Capture the cell that displays the provided text and extract its [X, Y] central coordinate. 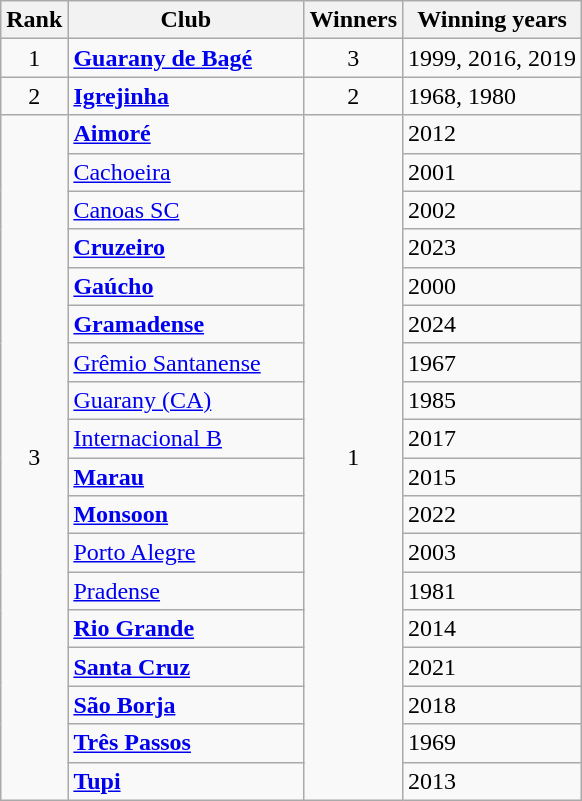
2015 [492, 477]
Club [186, 20]
Guarany (CA) [186, 400]
2024 [492, 324]
Winners [354, 20]
Rio Grande [186, 629]
Gramadense [186, 324]
2014 [492, 629]
1981 [492, 591]
1969 [492, 743]
1999, 2016, 2019 [492, 58]
Guarany de Bagé [186, 58]
Cachoeira [186, 172]
Monsoon [186, 515]
2001 [492, 172]
2000 [492, 286]
1985 [492, 400]
São Borja [186, 705]
2002 [492, 210]
Pradense [186, 591]
Winning years [492, 20]
Grêmio Santanense [186, 362]
Cruzeiro [186, 248]
2013 [492, 781]
Igrejinha [186, 96]
1967 [492, 362]
Rank [34, 20]
Porto Alegre [186, 553]
2003 [492, 553]
Aimoré [186, 134]
2012 [492, 134]
Internacional B [186, 438]
Três Passos [186, 743]
1968, 1980 [492, 96]
2022 [492, 515]
2017 [492, 438]
2021 [492, 667]
2023 [492, 248]
Tupi [186, 781]
Marau [186, 477]
Canoas SC [186, 210]
Gaúcho [186, 286]
2018 [492, 705]
Santa Cruz [186, 667]
